Detect which cell encompasses the target text, then output its (x, y) center coordinate. 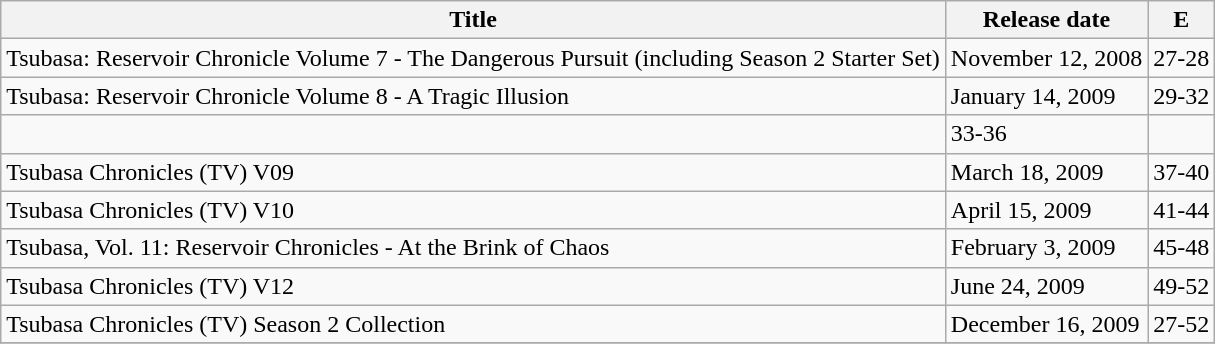
41-44 (1182, 210)
Tsubasa Chronicles (TV) Season 2 Collection (474, 324)
March 18, 2009 (1046, 172)
Tsubasa: Reservoir Chronicle Volume 7 - The Dangerous Pursuit (including Season 2 Starter Set) (474, 58)
Release date (1046, 20)
27-28 (1182, 58)
49-52 (1182, 286)
37-40 (1182, 172)
December 16, 2009 (1046, 324)
27-52 (1182, 324)
April 15, 2009 (1046, 210)
33-36 (1046, 134)
29-32 (1182, 96)
Tsubasa: Reservoir Chronicle Volume 8 - A Tragic Illusion (474, 96)
June 24, 2009 (1046, 286)
Tsubasa Chronicles (TV) V12 (474, 286)
Tsubasa Chronicles (TV) V09 (474, 172)
February 3, 2009 (1046, 248)
January 14, 2009 (1046, 96)
E (1182, 20)
Tsubasa Chronicles (TV) V10 (474, 210)
45-48 (1182, 248)
Tsubasa, Vol. 11: Reservoir Chronicles - At the Brink of Chaos (474, 248)
November 12, 2008 (1046, 58)
Title (474, 20)
